Scan for the cell matching the given text and deliver its (X, Y) coordinate at center. 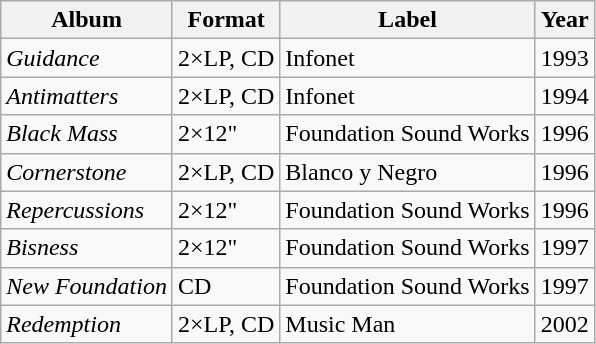
2002 (564, 324)
Redemption (87, 324)
Format (226, 20)
Guidance (87, 58)
Blanco y Negro (408, 172)
Music Man (408, 324)
Label (408, 20)
Antimatters (87, 96)
New Foundation (87, 286)
Cornerstone (87, 172)
Black Mass (87, 134)
Album (87, 20)
Repercussions (87, 210)
1994 (564, 96)
CD (226, 286)
1993 (564, 58)
Year (564, 20)
Bisness (87, 248)
